Provide the (x, y) coordinate of the cell's center where the given text is located.  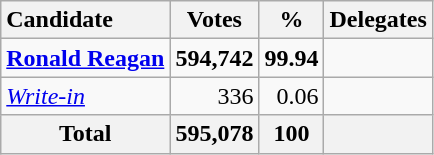
595,078 (214, 134)
Write-in (86, 96)
Delegates (378, 20)
0.06 (292, 96)
336 (214, 96)
99.94 (292, 58)
100 (292, 134)
Total (86, 134)
Candidate (86, 20)
Ronald Reagan (86, 58)
% (292, 20)
Votes (214, 20)
594,742 (214, 58)
